Output the [x, y] coordinate of the center of the cell containing the given text.  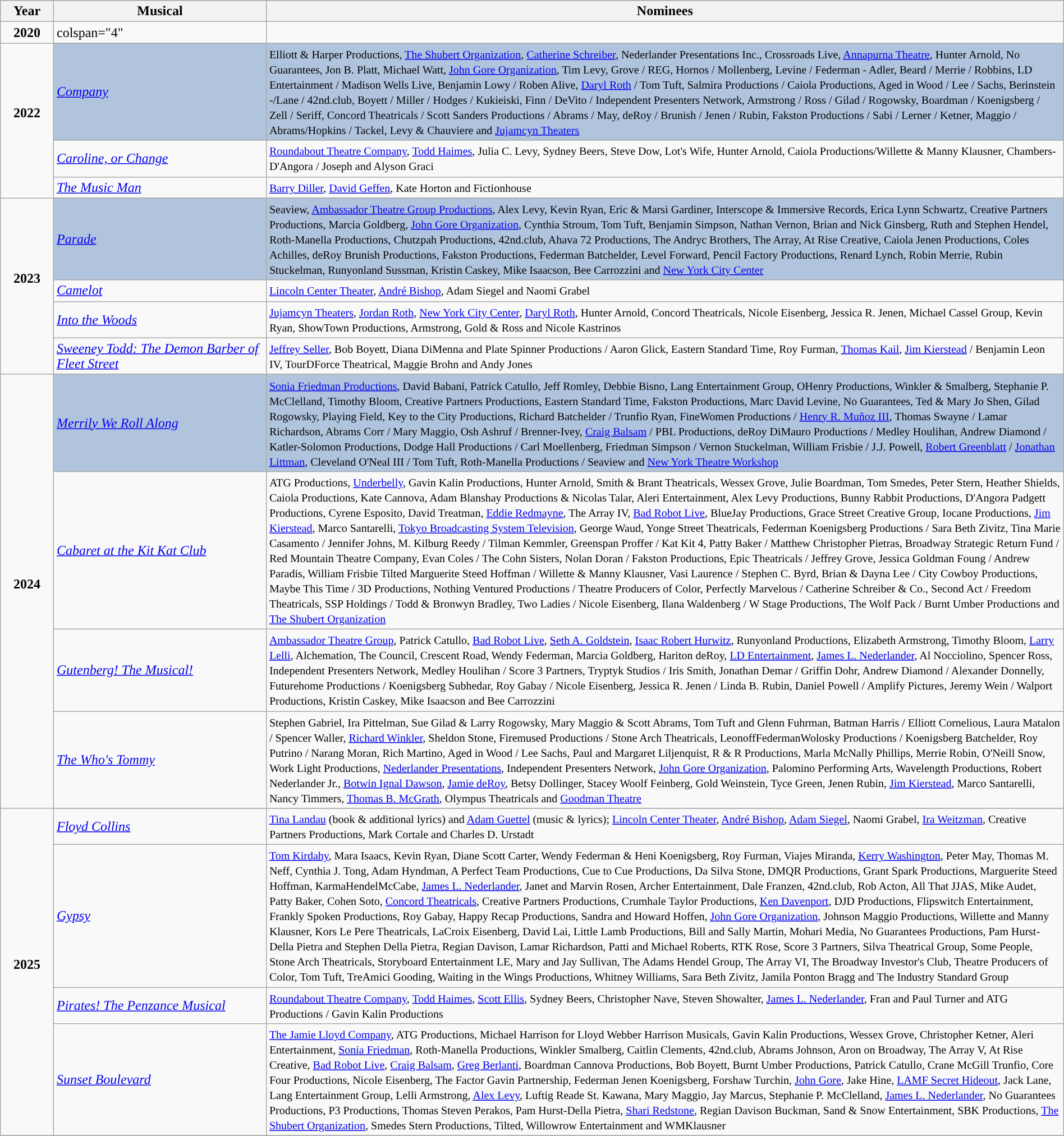
2022 [27, 121]
The Music Man [159, 187]
Floyd Collins [159, 827]
Nominees [664, 11]
Gypsy [159, 916]
Gutenberg! The Musical! [159, 670]
Lincoln Center Theater, André Bishop, Adam Siegel and Naomi Grabel [664, 291]
The Who's Tommy [159, 760]
Cabaret at the Kit Kat Club [159, 550]
2020 [27, 33]
Camelot [159, 291]
Merrily We Roll Along [159, 423]
2023 [27, 286]
Pirates! The Penzance Musical [159, 1005]
2025 [27, 972]
Sweeney Todd: The Demon Barber of Fleet Street [159, 356]
Caroline, or Change [159, 158]
colspan="4" [159, 33]
Year [27, 11]
Sunset Boulevard [159, 1080]
Company [159, 92]
2024 [27, 591]
Parade [159, 239]
Into the Woods [159, 320]
Musical [159, 11]
Barry Diller, David Geffen, Kate Horton and Fictionhouse [664, 187]
